Extract the (x, y) coordinate from the center of the cell holding the provided text.  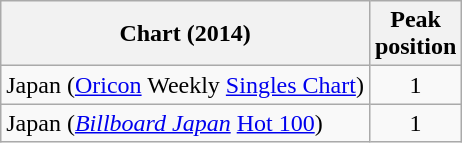
Chart (2014) (186, 34)
Peakposition (415, 34)
Japan (Oricon Weekly Singles Chart) (186, 85)
Japan (Billboard Japan Hot 100) (186, 123)
